Pinpoint the cell where the given text exists, returning its [x, y] midpoint coordinate. 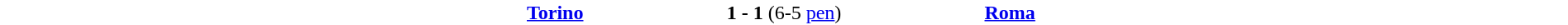
Roma [1275, 12]
Torino [293, 12]
1 - 1 (6-5 pen) [784, 12]
